From the cell containing the given text, extract its center point as (x, y) coordinate. 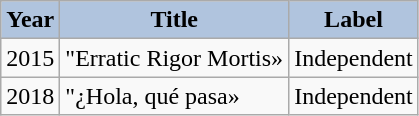
Label (354, 20)
2018 (30, 96)
"¿Hola, qué pasa» (174, 96)
"Erratic Rigor Mortis» (174, 58)
Year (30, 20)
Title (174, 20)
2015 (30, 58)
